Extract the [X, Y] coordinate from the center of the cell holding the provided text.  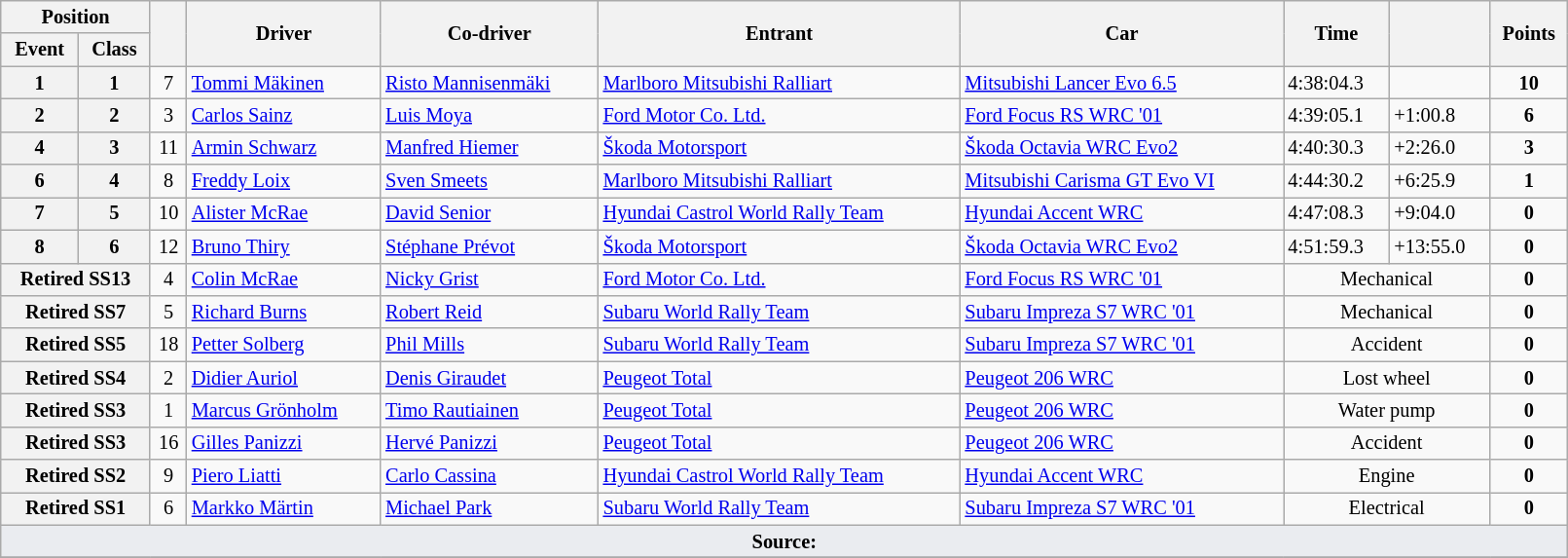
4:40:30.3 [1335, 148]
Mitsubishi Carisma GT Evo VI [1122, 181]
16 [167, 443]
12 [167, 246]
Timo Rautiainen [489, 410]
Lost wheel [1386, 378]
Denis Giraudet [489, 378]
Manfred Hiemer [489, 148]
Car [1122, 33]
Robert Reid [489, 312]
Time [1335, 33]
Driver [284, 33]
+13:55.0 [1439, 246]
Retired SS1 [76, 508]
+2:26.0 [1439, 148]
4:47:08.3 [1335, 213]
Retired SS4 [76, 378]
Engine [1386, 476]
Marcus Grönholm [284, 410]
4:39:05.1 [1335, 115]
Alister McRae [284, 213]
Source: [784, 541]
Retired SS2 [76, 476]
Retired SS13 [76, 279]
+9:04.0 [1439, 213]
Michael Park [489, 508]
Hervé Panizzi [489, 443]
4:38:04.3 [1335, 83]
Bruno Thiry [284, 246]
Piero Liatti [284, 476]
Position [76, 17]
+1:00.8 [1439, 115]
18 [167, 345]
9 [167, 476]
Sven Smeets [489, 181]
Electrical [1386, 508]
Water pump [1386, 410]
Retired SS5 [76, 345]
Luis Moya [489, 115]
Tommi Mäkinen [284, 83]
Retired SS7 [76, 312]
+6:25.9 [1439, 181]
4:51:59.3 [1335, 246]
Carlo Cassina [489, 476]
Phil Mills [489, 345]
Mitsubishi Lancer Evo 6.5 [1122, 83]
Gilles Panizzi [284, 443]
Markko Märtin [284, 508]
David Senior [489, 213]
Points [1529, 33]
Nicky Grist [489, 279]
Entrant [780, 33]
Colin McRae [284, 279]
Event [40, 50]
Risto Mannisenmäki [489, 83]
Stéphane Prévot [489, 246]
11 [167, 148]
Carlos Sainz [284, 115]
Richard Burns [284, 312]
Class [115, 50]
Armin Schwarz [284, 148]
Freddy Loix [284, 181]
4:44:30.2 [1335, 181]
Petter Solberg [284, 345]
Didier Auriol [284, 378]
Co-driver [489, 33]
